Search for the cell housing the specified text and yield its (X, Y) center coordinate. 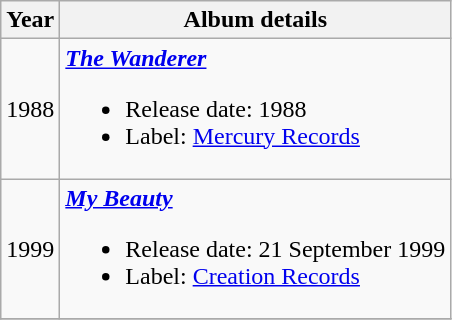
The WandererRelease date: 1988Label: Mercury Records (256, 109)
1988 (30, 109)
My BeautyRelease date: 21 September 1999Label: Creation Records (256, 249)
Album details (256, 20)
Year (30, 20)
1999 (30, 249)
